Identify which cell holds the provided text, then report its [X, Y] central coordinate. 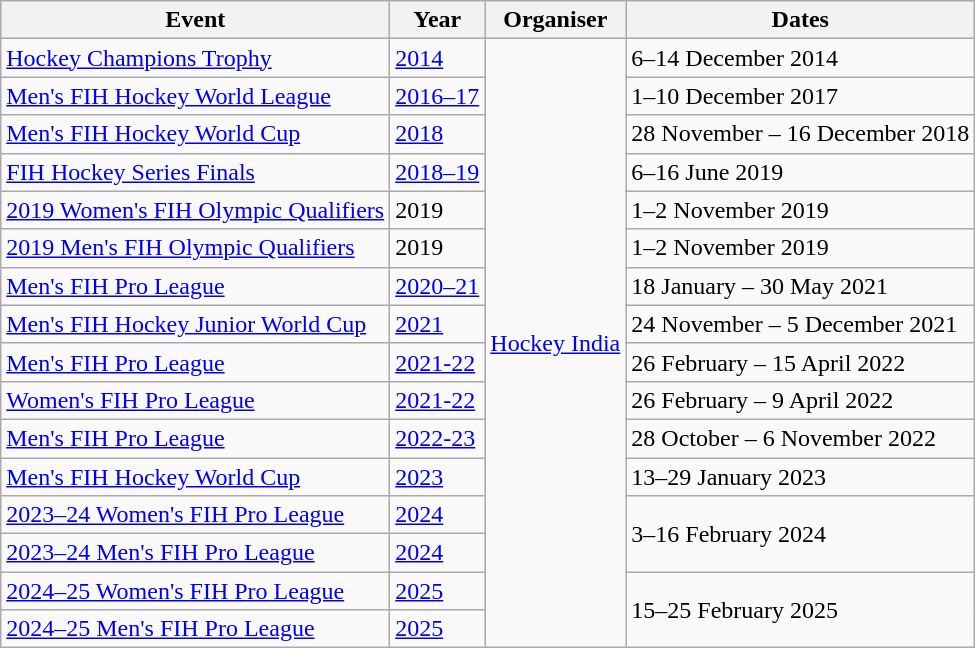
13–29 January 2023 [800, 477]
Hockey India [556, 344]
2019 Men's FIH Olympic Qualifiers [196, 248]
FIH Hockey Series Finals [196, 172]
2016–17 [438, 96]
Men's FIH Hockey World League [196, 96]
15–25 February 2025 [800, 610]
2014 [438, 58]
Organiser [556, 20]
2018–19 [438, 172]
2024–25 Men's FIH Pro League [196, 629]
2023 [438, 477]
2020–21 [438, 286]
6–14 December 2014 [800, 58]
2024–25 Women's FIH Pro League [196, 591]
28 November – 16 December 2018 [800, 134]
Hockey Champions Trophy [196, 58]
6–16 June 2019 [800, 172]
18 January – 30 May 2021 [800, 286]
26 February – 9 April 2022 [800, 400]
2021 [438, 324]
Year [438, 20]
2023–24 Women's FIH Pro League [196, 515]
2018 [438, 134]
Event [196, 20]
Women's FIH Pro League [196, 400]
2019 Women's FIH Olympic Qualifiers [196, 210]
26 February – 15 April 2022 [800, 362]
1–10 December 2017 [800, 96]
2022-23 [438, 438]
28 October – 6 November 2022 [800, 438]
24 November – 5 December 2021 [800, 324]
2023–24 Men's FIH Pro League [196, 553]
Men's FIH Hockey Junior World Cup [196, 324]
3–16 February 2024 [800, 534]
Dates [800, 20]
